Pinpoint the cell where the given text exists, returning its [X, Y] midpoint coordinate. 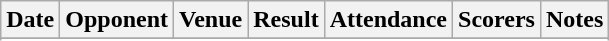
Opponent [117, 20]
Date [30, 20]
Venue [211, 20]
Notes [574, 20]
Result [286, 20]
Scorers [497, 20]
Attendance [388, 20]
